Extract the [x, y] coordinate from the center of the cell holding the provided text.  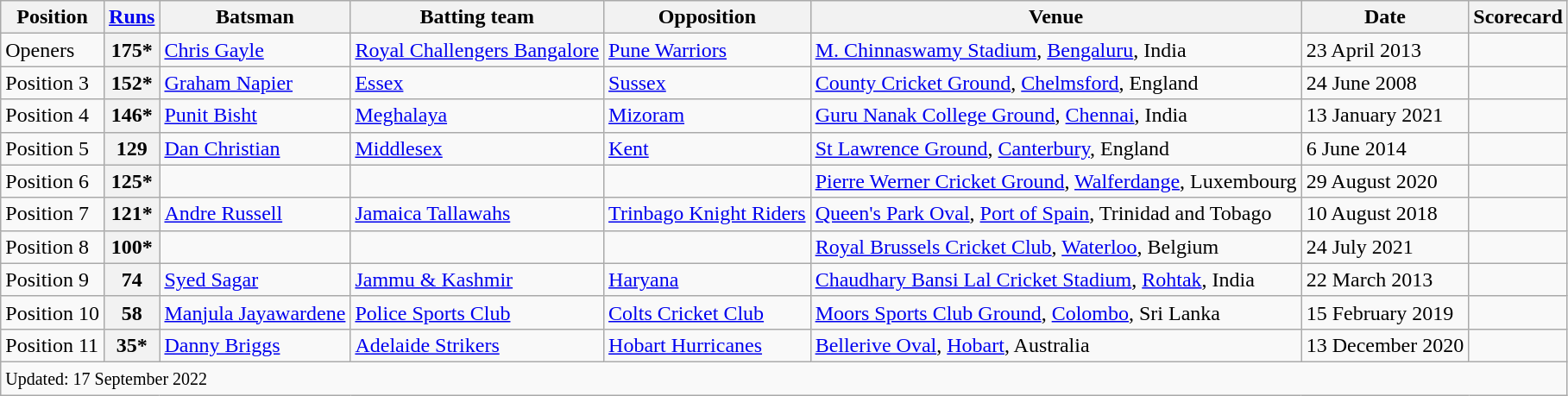
152* [132, 83]
121* [132, 214]
24 June 2008 [1385, 83]
146* [132, 116]
Chaudhary Bansi Lal Cricket Stadium, Rohtak, India [1056, 280]
129 [132, 148]
10 August 2018 [1385, 214]
Sussex [708, 83]
22 March 2013 [1385, 280]
Position 7 [53, 214]
Queen's Park Oval, Port of Spain, Trinidad and Tobago [1056, 214]
M. Chinnaswamy Stadium, Bengaluru, India [1056, 50]
175* [132, 50]
Position 10 [53, 312]
County Cricket Ground, Chelmsford, England [1056, 83]
Kent [708, 148]
Pierre Werner Cricket Ground, Walferdange, Luxembourg [1056, 181]
Royal Brussels Cricket Club, Waterloo, Belgium [1056, 247]
Manjula Jayawardene [255, 312]
Adelaide Strikers [477, 345]
23 April 2013 [1385, 50]
Date [1385, 17]
Hobart Hurricanes [708, 345]
Batting team [477, 17]
Position 8 [53, 247]
Runs [132, 17]
Punit Bisht [255, 116]
Graham Napier [255, 83]
15 February 2019 [1385, 312]
125* [132, 181]
Trinbago Knight Riders [708, 214]
Openers [53, 50]
Scorecard [1519, 17]
Colts Cricket Club [708, 312]
Opposition [708, 17]
Pune Warriors [708, 50]
6 June 2014 [1385, 148]
Middlesex [477, 148]
100* [132, 247]
Jamaica Tallawahs [477, 214]
Danny Briggs [255, 345]
35* [132, 345]
Moors Sports Club Ground, Colombo, Sri Lanka [1056, 312]
Position 4 [53, 116]
13 December 2020 [1385, 345]
Updated: 17 September 2022 [784, 378]
24 July 2021 [1385, 247]
Police Sports Club [477, 312]
St Lawrence Ground, Canterbury, England [1056, 148]
Syed Sagar [255, 280]
Position 6 [53, 181]
Venue [1056, 17]
Jammu & Kashmir [477, 280]
Position 3 [53, 83]
58 [132, 312]
Position 9 [53, 280]
Guru Nanak College Ground, Chennai, India [1056, 116]
29 August 2020 [1385, 181]
Dan Christian [255, 148]
74 [132, 280]
Royal Challengers Bangalore [477, 50]
Batsman [255, 17]
Position 5 [53, 148]
Position 11 [53, 345]
Andre Russell [255, 214]
Position [53, 17]
Essex [477, 83]
Mizoram [708, 116]
Meghalaya [477, 116]
Haryana [708, 280]
13 January 2021 [1385, 116]
Chris Gayle [255, 50]
Bellerive Oval, Hobart, Australia [1056, 345]
